Output the [x, y] coordinate of the center of the cell containing the given text.  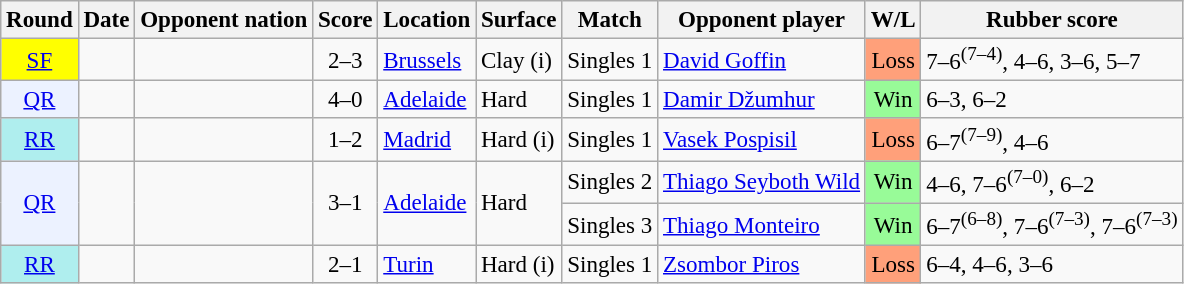
4–6, 7–6(7–0), 6–2 [1052, 182]
6–7(7–9), 4–6 [1052, 140]
7–6(7–4), 4–6, 3–6, 5–7 [1052, 60]
Brussels [427, 60]
Damir Džumhur [762, 100]
2–3 [346, 60]
Rubber score [1052, 20]
4–0 [346, 100]
Turin [427, 265]
Thiago Monteiro [762, 225]
Zsombor Piros [762, 265]
Clay (i) [519, 60]
1–2 [346, 140]
Singles 2 [610, 182]
Location [427, 20]
Opponent nation [224, 20]
2–1 [346, 265]
6–3, 6–2 [1052, 100]
6–7(6–8), 7–6(7–3), 7–6(7–3) [1052, 225]
Round [40, 20]
Madrid [427, 140]
Surface [519, 20]
Date [106, 20]
W/L [893, 20]
Thiago Seyboth Wild [762, 182]
Singles 3 [610, 225]
David Goffin [762, 60]
Vasek Pospisil [762, 140]
Opponent player [762, 20]
6–4, 4–6, 3–6 [1052, 265]
Score [346, 20]
SF [40, 60]
3–1 [346, 204]
Match [610, 20]
